Output the (x, y) coordinate of the center of the cell containing the given text.  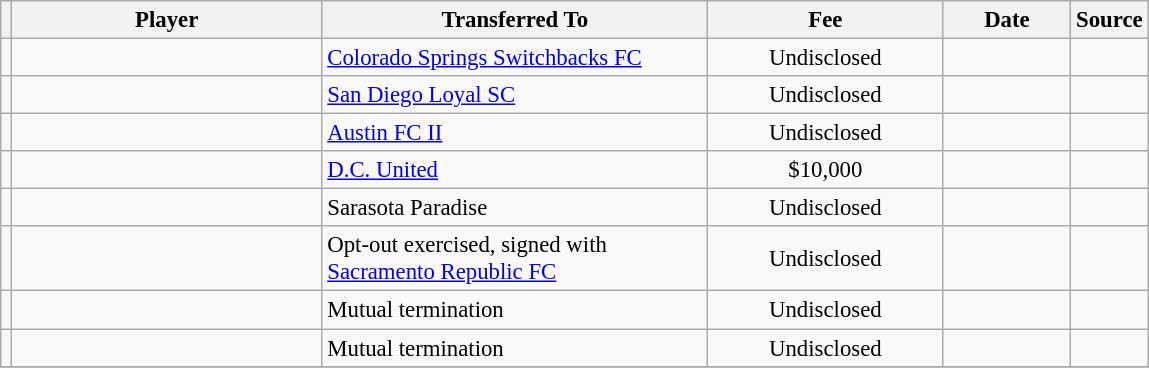
Transferred To (515, 20)
Sarasota Paradise (515, 208)
Date (1007, 20)
Colorado Springs Switchbacks FC (515, 58)
Austin FC II (515, 133)
Opt-out exercised, signed with Sacramento Republic FC (515, 258)
Fee (826, 20)
Player (166, 20)
D.C. United (515, 170)
Source (1110, 20)
$10,000 (826, 170)
San Diego Loyal SC (515, 95)
